Locate the cell with the specified text and output its (X, Y) center coordinate. 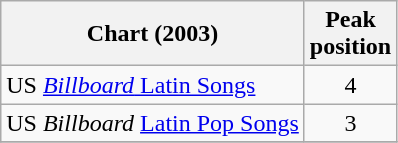
Peakposition (350, 34)
US Billboard Latin Pop Songs (153, 123)
US Billboard Latin Songs (153, 85)
Chart (2003) (153, 34)
3 (350, 123)
4 (350, 85)
